Locate the cell with the specified text and output its [x, y] center coordinate. 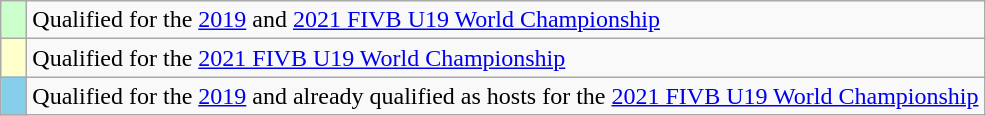
Qualified for the 2019 and 2021 FIVB U19 World Championship [506, 20]
Qualified for the 2019 and already qualified as hosts for the 2021 FIVB U19 World Championship [506, 96]
Qualified for the 2021 FIVB U19 World Championship [506, 58]
